Scan for the cell matching the given text and deliver its [X, Y] coordinate at center. 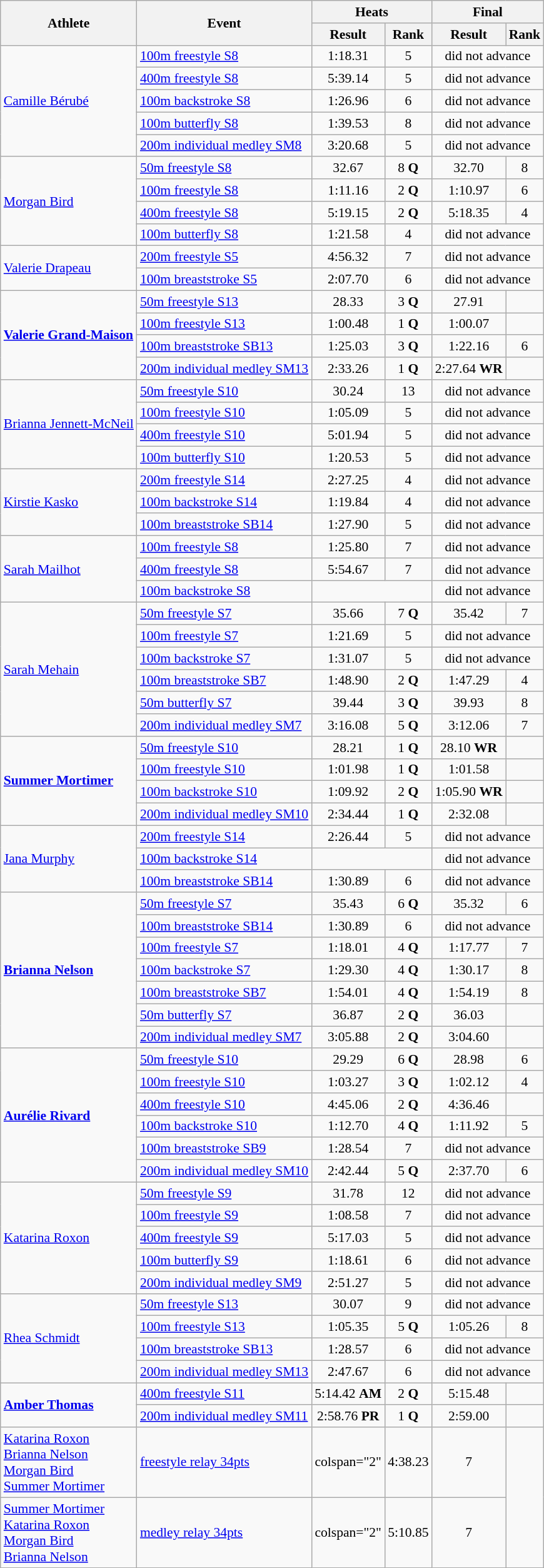
1:47.29 [469, 681]
1:48.90 [348, 681]
7 Q [408, 614]
1:00.07 [469, 324]
5:18.35 [469, 213]
27.91 [469, 302]
2:26.44 [348, 837]
Amber Thomas [69, 1405]
Heats [371, 12]
1:29.30 [348, 970]
28.98 [469, 1060]
Rhea Schmidt [69, 1338]
Event [224, 23]
2:47.67 [348, 1372]
freestyle relay 34pts [224, 1462]
13 [408, 391]
5:17.03 [348, 1238]
1:30.17 [469, 970]
1:22.16 [469, 347]
28.33 [348, 302]
2:51.27 [348, 1283]
200m individual medley SM9 [224, 1283]
50m freestyle S9 [224, 1193]
3:20.68 [348, 146]
2:37.70 [469, 1171]
2:34.44 [348, 815]
1:11.16 [348, 190]
5:54.67 [348, 569]
Sarah Mehain [69, 669]
2:59.00 [469, 1417]
1:21.58 [348, 235]
1:20.53 [348, 458]
1:05.35 [348, 1327]
3:05.88 [348, 1037]
1:54.01 [348, 993]
2:07.70 [348, 280]
1:27.90 [348, 525]
1:28.57 [348, 1350]
Valerie Grand-Maison [69, 335]
36.87 [348, 1015]
200m freestyle S5 [224, 257]
1:18.61 [348, 1260]
4:36.46 [469, 1104]
1:01.58 [469, 770]
4:38.23 [408, 1462]
28.10 WR [469, 748]
3:04.60 [469, 1037]
5:15.48 [469, 1394]
Camille Bérubé [69, 101]
32.67 [348, 168]
Valerie Drapeau [69, 268]
400m freestyle S9 [224, 1238]
35.42 [469, 614]
1:26.96 [348, 101]
Sarah Mailhot [69, 569]
Final [488, 12]
1:05.09 [348, 413]
1:10.97 [469, 190]
1:09.92 [348, 792]
100m breaststroke S5 [224, 280]
1:17.77 [469, 948]
30.24 [348, 391]
1:03.27 [348, 1082]
1:18.01 [348, 948]
5:01.94 [348, 435]
100m breaststroke SB9 [224, 1149]
3:16.08 [348, 725]
Summer Mortimer [69, 781]
1:05.26 [469, 1327]
1:25.03 [348, 347]
5:14.42 AM [348, 1394]
5:10.85 [408, 1532]
Morgan Bird [69, 201]
1:25.80 [348, 547]
200m individual medley SM11 [224, 1417]
Katarina RoxonBrianna NelsonMorgan BirdSummer Mortimer [69, 1462]
1:08.58 [348, 1216]
35.32 [469, 904]
1:12.70 [348, 1126]
1:11.92 [469, 1126]
35.43 [348, 904]
medley relay 34pts [224, 1532]
2:33.26 [348, 369]
5:39.14 [348, 79]
Summer MortimerKatarina RoxonMorgan BirdBrianna Nelson [69, 1532]
2:58.76 PR [348, 1417]
1:01.98 [348, 770]
2:32.08 [469, 815]
4:56.32 [348, 257]
Athlete [69, 23]
31.78 [348, 1193]
100m butterfly S10 [224, 458]
35.66 [348, 614]
Brianna Jennett-McNeil [69, 424]
5:19.15 [348, 213]
1:28.54 [348, 1149]
3:12.06 [469, 725]
100m butterfly S9 [224, 1260]
1:18.31 [348, 56]
1:39.53 [348, 123]
8 Q [408, 168]
Kirstie Kasko [69, 502]
28.21 [348, 748]
1:00.48 [348, 324]
Brianna Nelson [69, 970]
39.44 [348, 703]
1:19.84 [348, 502]
36.03 [469, 1015]
1:02.12 [469, 1082]
1:21.69 [348, 636]
200m individual medley SM8 [224, 146]
1:05.90 WR [469, 792]
9 [408, 1305]
Jana Murphy [69, 858]
32.70 [469, 168]
2:42.44 [348, 1171]
1:54.19 [469, 993]
400m freestyle S11 [224, 1394]
Katarina Roxon [69, 1238]
2:27.64 WR [469, 369]
Aurélie Rivard [69, 1116]
4:45.06 [348, 1104]
12 [408, 1193]
29.29 [348, 1060]
39.93 [469, 703]
30.07 [348, 1305]
100m freestyle S9 [224, 1216]
2:27.25 [348, 480]
50m freestyle S8 [224, 168]
1:31.07 [348, 658]
